Locate the cell with the specified text and output its (x, y) center coordinate. 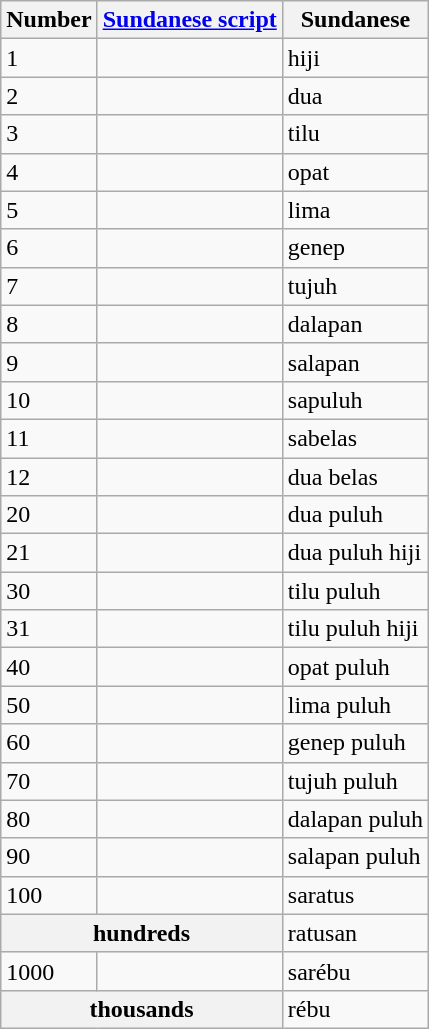
hiji (355, 58)
rébu (355, 1009)
60 (49, 743)
salapan (355, 362)
12 (49, 477)
opat puluh (355, 667)
sarébu (355, 971)
100 (49, 895)
sapuluh (355, 400)
dua puluh (355, 515)
10 (49, 400)
dalapan (355, 324)
thousands (142, 1009)
dua puluh hiji (355, 553)
40 (49, 667)
7 (49, 286)
opat (355, 172)
2 (49, 96)
30 (49, 591)
21 (49, 553)
tujuh (355, 286)
Number (49, 20)
5 (49, 210)
dua belas (355, 477)
Sundanese script (190, 20)
80 (49, 819)
4 (49, 172)
31 (49, 629)
50 (49, 705)
8 (49, 324)
genep (355, 248)
tilu puluh (355, 591)
hundreds (142, 933)
70 (49, 781)
9 (49, 362)
1000 (49, 971)
dalapan puluh (355, 819)
1 (49, 58)
dua (355, 96)
lima puluh (355, 705)
tilu puluh hiji (355, 629)
salapan puluh (355, 857)
Sundanese (355, 20)
6 (49, 248)
tujuh puluh (355, 781)
11 (49, 438)
genep puluh (355, 743)
20 (49, 515)
lima (355, 210)
tilu (355, 134)
saratus (355, 895)
90 (49, 857)
ratusan (355, 933)
sabelas (355, 438)
3 (49, 134)
